Provide the (X, Y) coordinate of the cell's center where the given text is located.  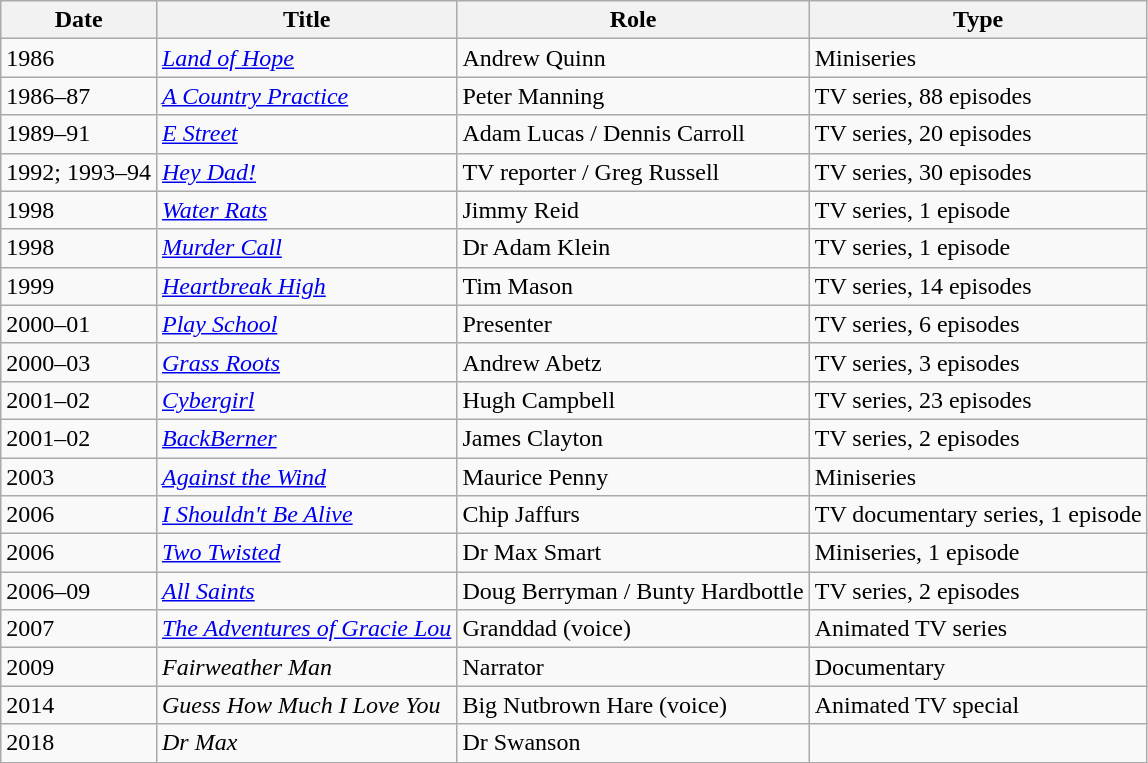
Documentary (978, 667)
Andrew Quinn (633, 58)
2014 (79, 705)
Big Nutbrown Hare (voice) (633, 705)
Cybergirl (306, 400)
TV series, 14 episodes (978, 286)
Doug Berryman / Bunty Hardbottle (633, 591)
Andrew Abetz (633, 362)
Heartbreak High (306, 286)
The Adventures of Gracie Lou (306, 629)
2006–09 (79, 591)
TV series, 88 episodes (978, 96)
1986–87 (79, 96)
2007 (79, 629)
Peter Manning (633, 96)
Hugh Campbell (633, 400)
Animated TV special (978, 705)
James Clayton (633, 438)
TV series, 6 episodes (978, 324)
Dr Max (306, 743)
Granddad (voice) (633, 629)
Type (978, 20)
Animated TV series (978, 629)
Date (79, 20)
2009 (79, 667)
Two Twisted (306, 553)
2018 (79, 743)
Murder Call (306, 248)
Tim Mason (633, 286)
Maurice Penny (633, 477)
2000–01 (79, 324)
TV series, 23 episodes (978, 400)
Play School (306, 324)
Dr Max Smart (633, 553)
Title (306, 20)
TV documentary series, 1 episode (978, 515)
I Shouldn't Be Alive (306, 515)
TV series, 30 episodes (978, 172)
Guess How Much I Love You (306, 705)
2003 (79, 477)
Chip Jaffurs (633, 515)
1989–91 (79, 134)
Jimmy Reid (633, 210)
TV series, 20 episodes (978, 134)
TV reporter / Greg Russell (633, 172)
All Saints (306, 591)
Dr Swanson (633, 743)
1992; 1993–94 (79, 172)
Fairweather Man (306, 667)
Miniseries, 1 episode (978, 553)
E Street (306, 134)
Narrator (633, 667)
A Country Practice (306, 96)
Presenter (633, 324)
BackBerner (306, 438)
2000–03 (79, 362)
Hey Dad! (306, 172)
TV series, 3 episodes (978, 362)
1986 (79, 58)
Role (633, 20)
Water Rats (306, 210)
Grass Roots (306, 362)
1999 (79, 286)
Adam Lucas / Dennis Carroll (633, 134)
Against the Wind (306, 477)
Land of Hope (306, 58)
Dr Adam Klein (633, 248)
